Find where the given text appears and provide that cell's center as (x, y) coordinate. 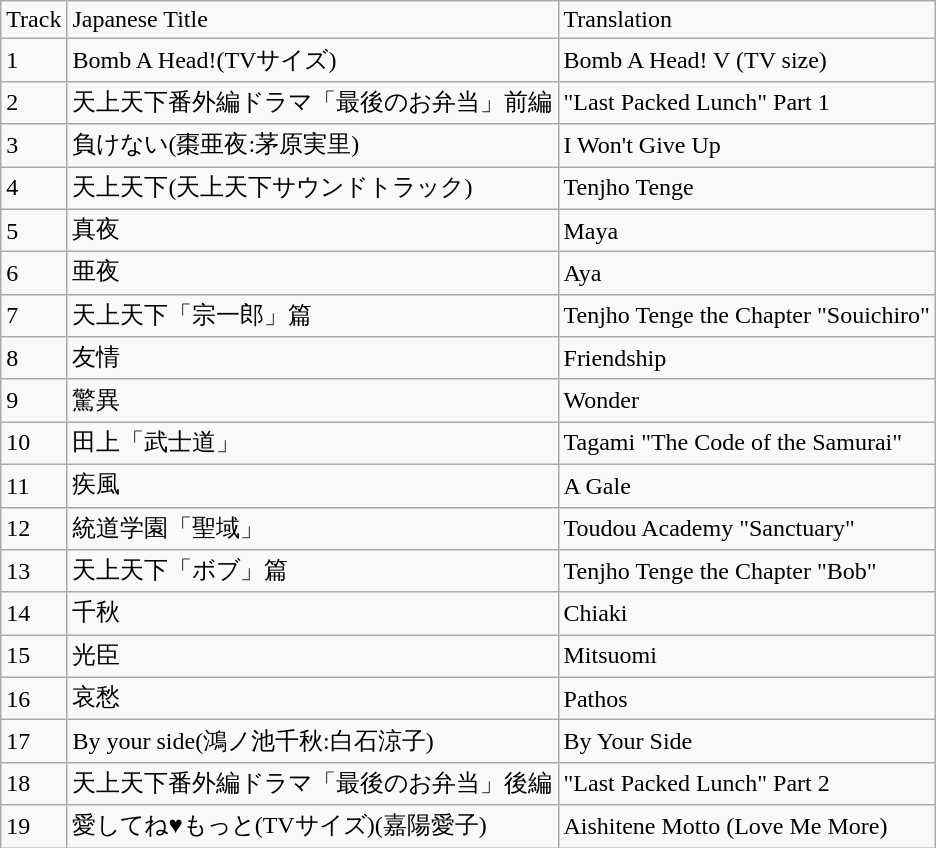
Chiaki (746, 614)
8 (34, 358)
Bomb A Head! V (TV size) (746, 60)
17 (34, 742)
12 (34, 528)
5 (34, 230)
16 (34, 698)
"Last Packed Lunch" Part 2 (746, 784)
Toudou Academy "Sanctuary" (746, 528)
真夜 (312, 230)
Maya (746, 230)
Japanese Title (312, 20)
19 (34, 826)
I Won't Give Up (746, 146)
驚異 (312, 400)
Friendship (746, 358)
天上天下番外編ドラマ「最後のお弁当」前編 (312, 102)
4 (34, 188)
Mitsuomi (746, 656)
Bomb A Head!(TVサイズ) (312, 60)
哀愁 (312, 698)
Track (34, 20)
田上「武士道」 (312, 444)
7 (34, 316)
天上天下「宗一郎」篇 (312, 316)
Translation (746, 20)
負けない(棗亜夜:茅原実里) (312, 146)
Aya (746, 274)
13 (34, 572)
"Last Packed Lunch" Part 1 (746, 102)
Tenjho Tenge the Chapter "Souichiro" (746, 316)
By Your Side (746, 742)
11 (34, 486)
光臣 (312, 656)
疾風 (312, 486)
2 (34, 102)
1 (34, 60)
By your side(鴻ノ池千秋:白石涼子) (312, 742)
6 (34, 274)
Tenjho Tenge the Chapter "Bob" (746, 572)
15 (34, 656)
Aishitene Motto (Love Me More) (746, 826)
Wonder (746, 400)
友情 (312, 358)
愛してね♥もっと(TVサイズ)(嘉陽愛子) (312, 826)
10 (34, 444)
9 (34, 400)
Tenjho Tenge (746, 188)
Tagami "The Code of the Samurai" (746, 444)
Pathos (746, 698)
A Gale (746, 486)
統道学園「聖域」 (312, 528)
3 (34, 146)
天上天下番外編ドラマ「最後のお弁当」後編 (312, 784)
14 (34, 614)
18 (34, 784)
千秋 (312, 614)
天上天下「ボブ」篇 (312, 572)
天上天下(天上天下サウンドトラック) (312, 188)
亜夜 (312, 274)
